Detect which cell encompasses the target text, then output its [X, Y] center coordinate. 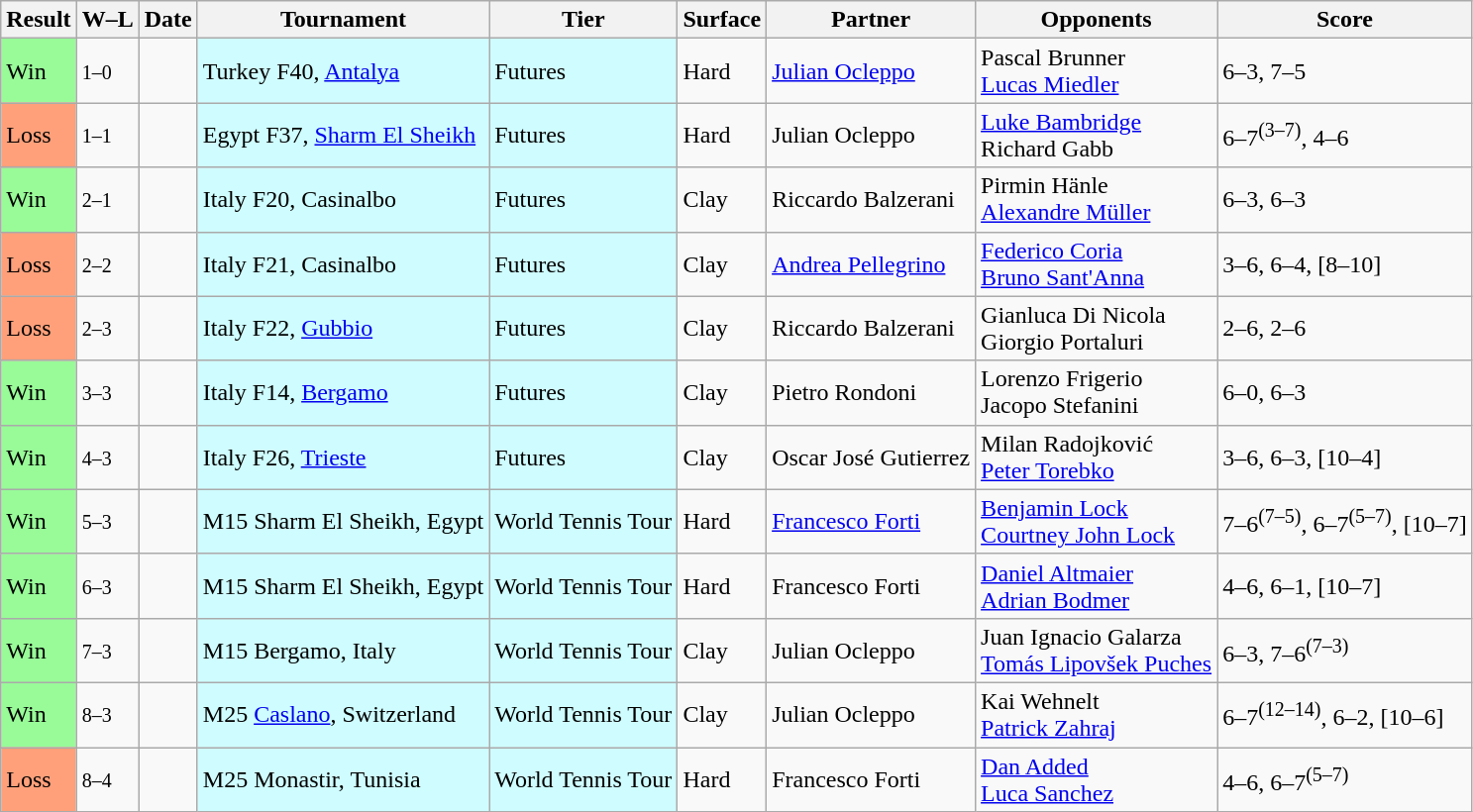
2–6, 2–6 [1345, 329]
1–0 [107, 71]
2–2 [107, 263]
Tournament [343, 20]
Tier [583, 20]
7–6(7–5), 6–7(5–7), [10–7] [1345, 521]
Date [168, 20]
Lorenzo Frigerio Jacopo Stefanini [1097, 392]
1–1 [107, 135]
8–4 [107, 778]
6–3, 6–3 [1345, 200]
Italy F14, Bergamo [343, 392]
Luke Bambridge Richard Gabb [1097, 135]
3–6, 6–3, [10–4] [1345, 457]
Dan Added Luca Sanchez [1097, 778]
Surface [722, 20]
6–7(3–7), 4–6 [1345, 135]
6–7(12–14), 6–2, [10–6] [1345, 715]
8–3 [107, 715]
Egypt F37, Sharm El Sheikh [343, 135]
6–3, 7–5 [1345, 71]
6–3, 7–6(7–3) [1345, 650]
Italy F22, Gubbio [343, 329]
Pietro Rondoni [872, 392]
4–6, 6–1, [10–7] [1345, 586]
M25 Monastir, Tunisia [343, 778]
Turkey F40, Antalya [343, 71]
Milan Radojković Peter Torebko [1097, 457]
2–3 [107, 329]
Gianluca Di Nicola Giorgio Portaluri [1097, 329]
Juan Ignacio Galarza Tomás Lipovšek Puches [1097, 650]
7–3 [107, 650]
M15 Bergamo, Italy [343, 650]
Score [1345, 20]
Benjamin Lock Courtney John Lock [1097, 521]
4–3 [107, 457]
5–3 [107, 521]
Oscar José Gutierrez [872, 457]
W–L [107, 20]
Daniel Altmaier Adrian Bodmer [1097, 586]
Kai Wehnelt Patrick Zahraj [1097, 715]
Andrea Pellegrino [872, 263]
3–6, 6–4, [8–10] [1345, 263]
Partner [872, 20]
2–1 [107, 200]
Pascal Brunner Lucas Miedler [1097, 71]
6–3 [107, 586]
Italy F20, Casinalbo [343, 200]
Federico Coria Bruno Sant'Anna [1097, 263]
M25 Caslano, Switzerland [343, 715]
Italy F26, Trieste [343, 457]
Opponents [1097, 20]
Pirmin Hänle Alexandre Müller [1097, 200]
3–3 [107, 392]
Italy F21, Casinalbo [343, 263]
6–0, 6–3 [1345, 392]
Result [39, 20]
4–6, 6–7(5–7) [1345, 778]
